Return [X, Y] of the center of cell containing provided text 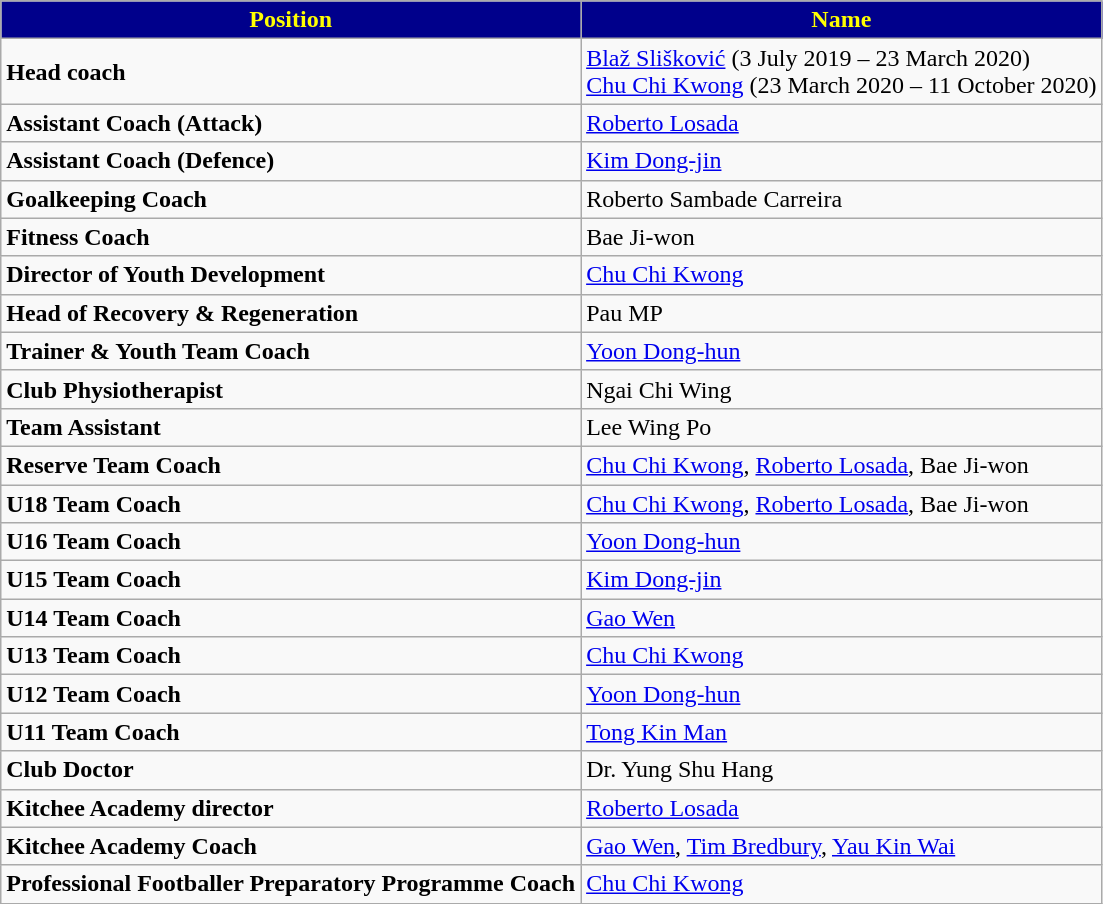
Goalkeeping Coach [291, 199]
Name [842, 20]
Tong Kin Man [842, 732]
Club Physiotherapist [291, 389]
Gao Wen, Tim Bredbury, Yau Kin Wai [842, 846]
Gao Wen [842, 618]
U12 Team Coach [291, 694]
Reserve Team Coach [291, 465]
U11 Team Coach [291, 732]
Club Doctor [291, 770]
U16 Team Coach [291, 542]
Assistant Coach (Attack) [291, 123]
Blaž Slišković (3 July 2019 – 23 March 2020) Chu Chi Kwong (23 March 2020 – 11 October 2020) [842, 72]
U14 Team Coach [291, 618]
Head coach [291, 72]
Trainer & Youth Team Coach [291, 351]
Lee Wing Po [842, 427]
Assistant Coach (Defence) [291, 161]
Pau MP [842, 313]
U13 Team Coach [291, 656]
Roberto Sambade Carreira [842, 199]
Director of Youth Development [291, 275]
U18 Team Coach [291, 503]
Team Assistant [291, 427]
U15 Team Coach [291, 580]
Professional Footballer Preparatory Programme Coach [291, 884]
Ngai Chi Wing [842, 389]
Fitness Coach [291, 237]
Position [291, 20]
Bae Ji-won [842, 237]
Kitchee Academy Coach [291, 846]
Head of Recovery & Regeneration [291, 313]
Dr. Yung Shu Hang [842, 770]
Kitchee Academy director [291, 808]
